Find where the given text appears and provide that cell's center as [x, y] coordinate. 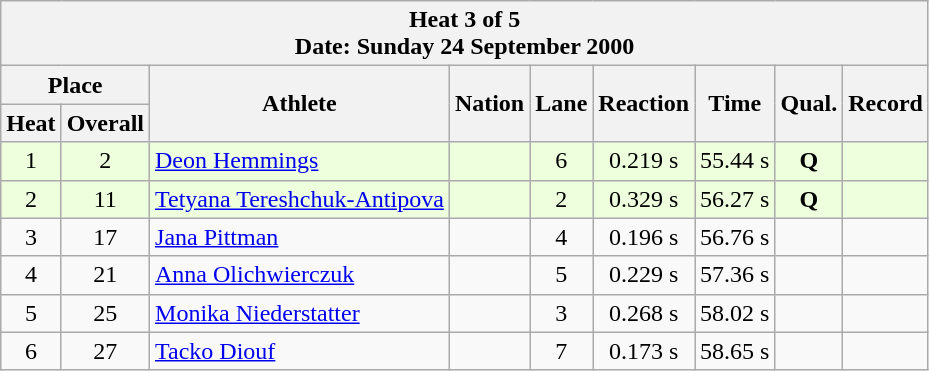
Record [886, 104]
25 [105, 313]
Time [735, 104]
Overall [105, 123]
Place [76, 85]
Reaction [644, 104]
Heat 3 of 5 Date: Sunday 24 September 2000 [465, 34]
0.196 s [644, 237]
0.173 s [644, 351]
Jana Pittman [300, 237]
1 [31, 161]
0.229 s [644, 275]
58.65 s [735, 351]
21 [105, 275]
56.76 s [735, 237]
0.329 s [644, 199]
11 [105, 199]
Nation [489, 104]
Tetyana Tereshchuk-Antipova [300, 199]
Tacko Diouf [300, 351]
Deon Hemmings [300, 161]
Lane [562, 104]
Athlete [300, 104]
Heat [31, 123]
0.268 s [644, 313]
57.36 s [735, 275]
Anna Olichwierczuk [300, 275]
7 [562, 351]
Qual. [809, 104]
58.02 s [735, 313]
Monika Niederstatter [300, 313]
27 [105, 351]
55.44 s [735, 161]
0.219 s [644, 161]
56.27 s [735, 199]
17 [105, 237]
